Capture the cell that displays the provided text and extract its [X, Y] central coordinate. 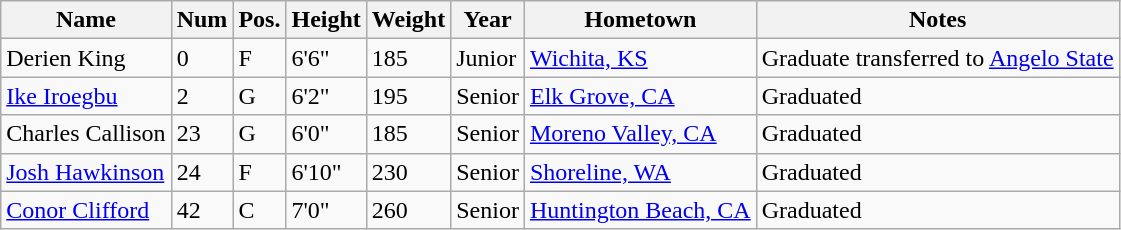
230 [408, 172]
260 [408, 210]
Notes [938, 20]
Graduate transferred to Angelo State [938, 58]
6'0" [326, 134]
6'6" [326, 58]
Name [86, 20]
23 [202, 134]
Height [326, 20]
195 [408, 96]
Num [202, 20]
Moreno Valley, CA [640, 134]
6'10" [326, 172]
Derien King [86, 58]
42 [202, 210]
Charles Callison [86, 134]
2 [202, 96]
Elk Grove, CA [640, 96]
Shoreline, WA [640, 172]
Junior [488, 58]
Josh Hawkinson [86, 172]
Weight [408, 20]
Pos. [260, 20]
6'2" [326, 96]
7'0" [326, 210]
Wichita, KS [640, 58]
Year [488, 20]
Conor Clifford [86, 210]
0 [202, 58]
Hometown [640, 20]
C [260, 210]
24 [202, 172]
Ike Iroegbu [86, 96]
Huntington Beach, CA [640, 210]
